Return (X, Y) of the center of cell containing provided text 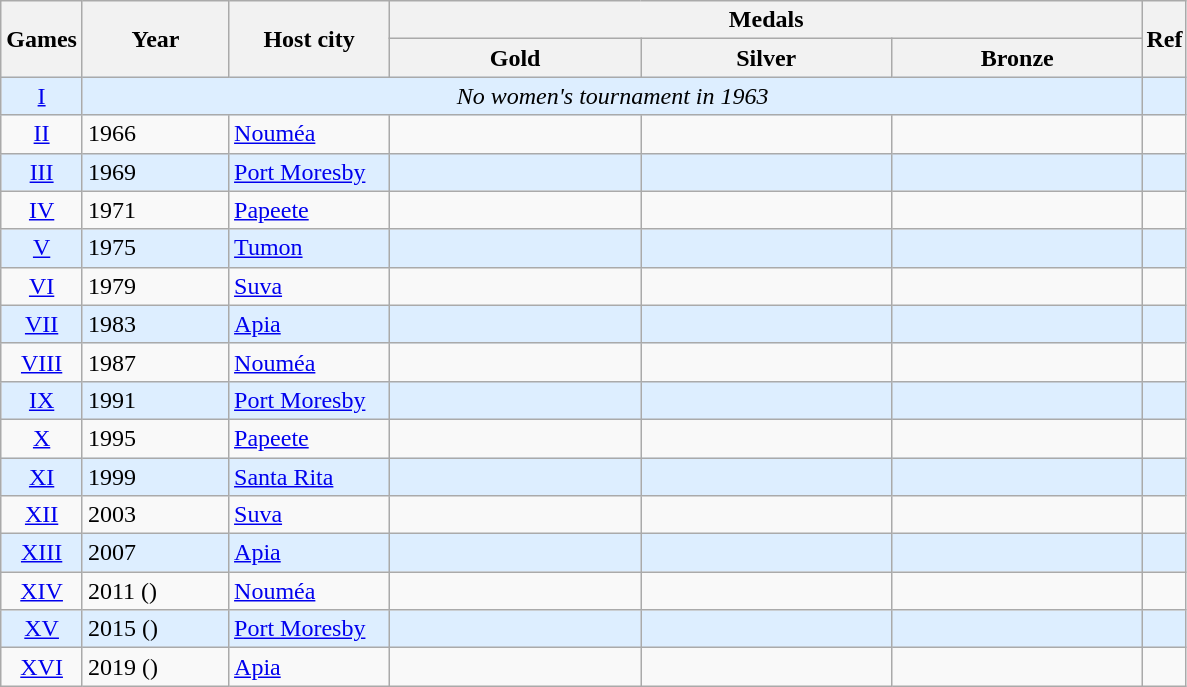
1971 (155, 210)
XIV (42, 591)
VI (42, 286)
XVI (42, 667)
2007 (155, 553)
1995 (155, 438)
Ref (1164, 39)
2011 () (155, 591)
VIII (42, 362)
Gold (516, 58)
Host city (310, 39)
IV (42, 210)
1966 (155, 134)
Tumon (310, 248)
XII (42, 515)
1991 (155, 400)
1975 (155, 248)
X (42, 438)
Year (155, 39)
No women's tournament in 1963 (612, 96)
III (42, 172)
V (42, 248)
1983 (155, 324)
1999 (155, 477)
Medals (766, 20)
2015 () (155, 629)
Games (42, 39)
2003 (155, 515)
VII (42, 324)
2019 () (155, 667)
1979 (155, 286)
IX (42, 400)
XI (42, 477)
Bronze (1018, 58)
1987 (155, 362)
XIII (42, 553)
1969 (155, 172)
I (42, 96)
II (42, 134)
Santa Rita (310, 477)
XV (42, 629)
Silver (766, 58)
